For the text-containing cell, return its midpoint in [X, Y] coordinate format. 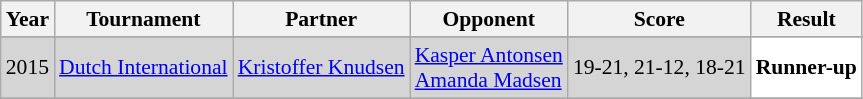
Year [28, 19]
Kristoffer Knudsen [322, 68]
19-21, 21-12, 18-21 [660, 68]
2015 [28, 68]
Dutch International [144, 68]
Tournament [144, 19]
Partner [322, 19]
Kasper Antonsen Amanda Madsen [489, 68]
Opponent [489, 19]
Score [660, 19]
Result [806, 19]
Runner-up [806, 68]
